Return [X, Y] of the center of cell containing provided text 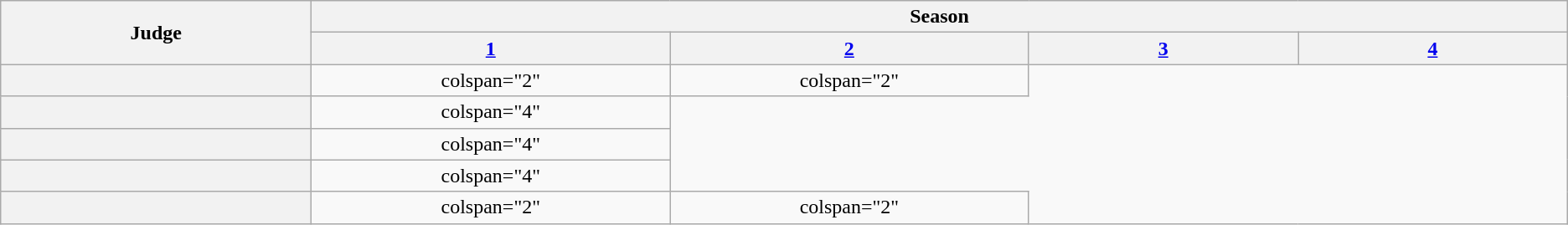
2 [849, 49]
4 [1433, 49]
1 [491, 49]
3 [1163, 49]
Judge [156, 33]
Season [940, 17]
